Search for the cell housing the specified text and yield its [X, Y] center coordinate. 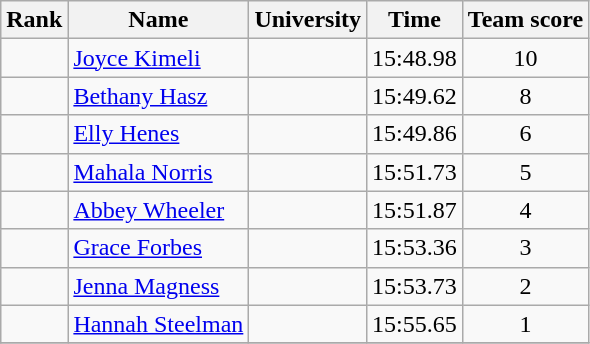
Rank [34, 20]
Grace Forbes [158, 248]
Elly Henes [158, 134]
5 [525, 172]
4 [525, 210]
8 [525, 96]
Bethany Hasz [158, 96]
Mahala Norris [158, 172]
1 [525, 324]
15:51.73 [415, 172]
15:49.86 [415, 134]
Name [158, 20]
15:48.98 [415, 58]
10 [525, 58]
6 [525, 134]
15:53.36 [415, 248]
15:51.87 [415, 210]
3 [525, 248]
15:53.73 [415, 286]
Joyce Kimeli [158, 58]
Hannah Steelman [158, 324]
University [308, 20]
2 [525, 286]
15:49.62 [415, 96]
Time [415, 20]
Jenna Magness [158, 286]
Team score [525, 20]
15:55.65 [415, 324]
Abbey Wheeler [158, 210]
